Pinpoint the cell where the given text exists, returning its (X, Y) midpoint coordinate. 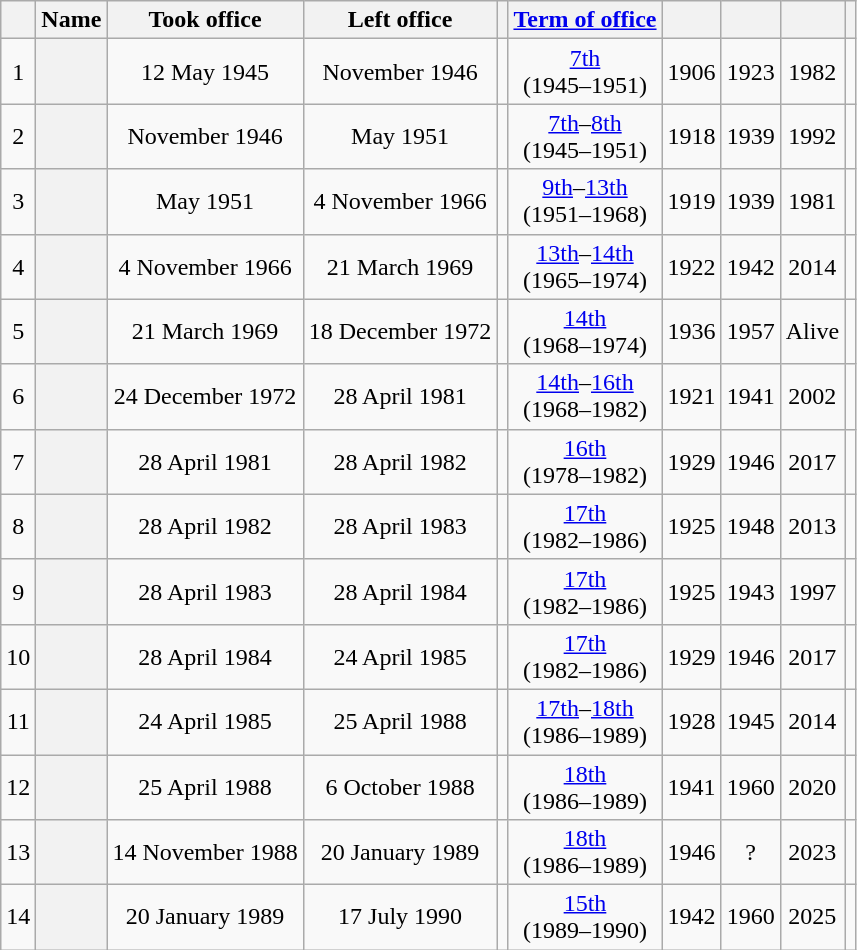
17 July 1990 (400, 918)
11 (18, 722)
13th–14th(1965–1974) (585, 266)
14 (18, 918)
1982 (812, 72)
Term of office (585, 20)
2002 (812, 396)
1936 (692, 332)
1928 (692, 722)
1922 (692, 266)
5 (18, 332)
1919 (692, 202)
1906 (692, 72)
3 (18, 202)
7 (18, 462)
1 (18, 72)
13 (18, 852)
12 (18, 786)
Took office (205, 20)
1945 (750, 722)
2023 (812, 852)
? (750, 852)
2013 (812, 526)
1921 (692, 396)
1992 (812, 136)
6 (18, 396)
1957 (750, 332)
14th–16th(1968–1982) (585, 396)
7th(1945–1951) (585, 72)
9 (18, 592)
14th(1968–1974) (585, 332)
2025 (812, 918)
8 (18, 526)
2020 (812, 786)
Alive (812, 332)
1923 (750, 72)
1997 (812, 592)
4 (18, 266)
Left office (400, 20)
6 October 1988 (400, 786)
14 November 1988 (205, 852)
1981 (812, 202)
7th–8th(1945–1951) (585, 136)
12 May 1945 (205, 72)
9th–13th(1951–1968) (585, 202)
16th(1978–1982) (585, 462)
1918 (692, 136)
17th–18th(1986–1989) (585, 722)
Name (72, 20)
24 December 1972 (205, 396)
1948 (750, 526)
18 December 1972 (400, 332)
10 (18, 656)
2 (18, 136)
1943 (750, 592)
15th(1989–1990) (585, 918)
